Output the (x, y) coordinate of the center of the cell containing the given text.  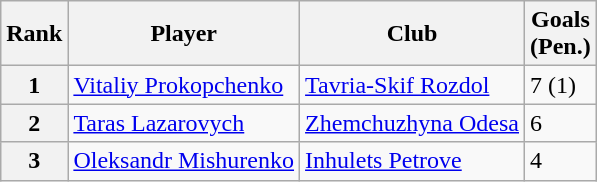
6 (561, 123)
Zhemchuzhyna Odesa (412, 123)
Rank (34, 34)
Player (184, 34)
2 (34, 123)
Goals(Pen.) (561, 34)
Club (412, 34)
Inhulets Petrove (412, 161)
7 (1) (561, 85)
3 (34, 161)
4 (561, 161)
Oleksandr Mishurenko (184, 161)
1 (34, 85)
Tavria-Skif Rozdol (412, 85)
Vitaliy Prokopchenko (184, 85)
Taras Lazarovych (184, 123)
